Search for the cell housing the specified text and yield its (x, y) center coordinate. 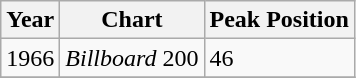
46 (279, 58)
Peak Position (279, 20)
Year (30, 20)
1966 (30, 58)
Billboard 200 (132, 58)
Chart (132, 20)
